Find where the given text appears and provide that cell's center as [X, Y] coordinate. 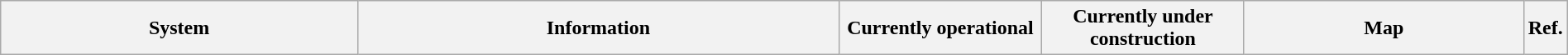
Currently under construction [1143, 28]
System [179, 28]
Map [1384, 28]
Currently operational [939, 28]
Information [598, 28]
Ref. [1545, 28]
